Return [X, Y] of the center of cell containing provided text 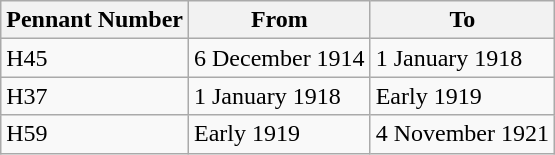
H45 [95, 58]
Pennant Number [95, 20]
H59 [95, 134]
H37 [95, 96]
4 November 1921 [462, 134]
From [279, 20]
6 December 1914 [279, 58]
To [462, 20]
